From the cell containing the given text, extract its center point as (x, y) coordinate. 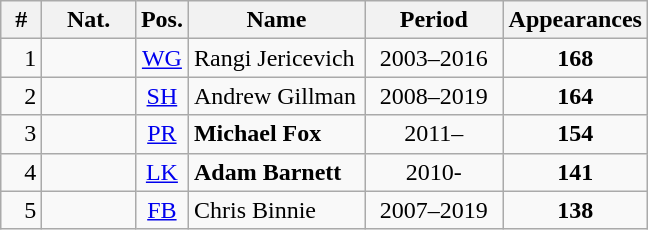
Pos. (162, 20)
4 (22, 172)
168 (575, 58)
FB (162, 210)
Appearances (575, 20)
Andrew Gillman (276, 96)
3 (22, 134)
Period (434, 20)
164 (575, 96)
2003–2016 (434, 58)
Nat. (89, 20)
Name (276, 20)
Adam Barnett (276, 172)
141 (575, 172)
1 (22, 58)
Michael Fox (276, 134)
154 (575, 134)
SH (162, 96)
2 (22, 96)
5 (22, 210)
2010- (434, 172)
WG (162, 58)
Rangi Jericevich (276, 58)
2011– (434, 134)
PR (162, 134)
# (22, 20)
2008–2019 (434, 96)
LK (162, 172)
2007–2019 (434, 210)
Chris Binnie (276, 210)
138 (575, 210)
